Determine the [X, Y] coordinate at the center of the cell enclosing the given text.  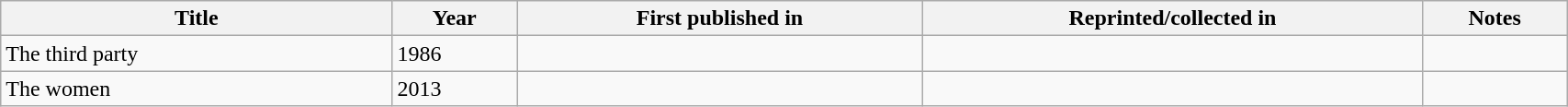
Year [455, 18]
First published in [720, 18]
2013 [455, 89]
Reprinted/collected in [1172, 18]
The third party [197, 53]
The women [197, 89]
Notes [1495, 18]
Title [197, 18]
1986 [455, 53]
